Search for the cell housing the specified text and yield its [x, y] center coordinate. 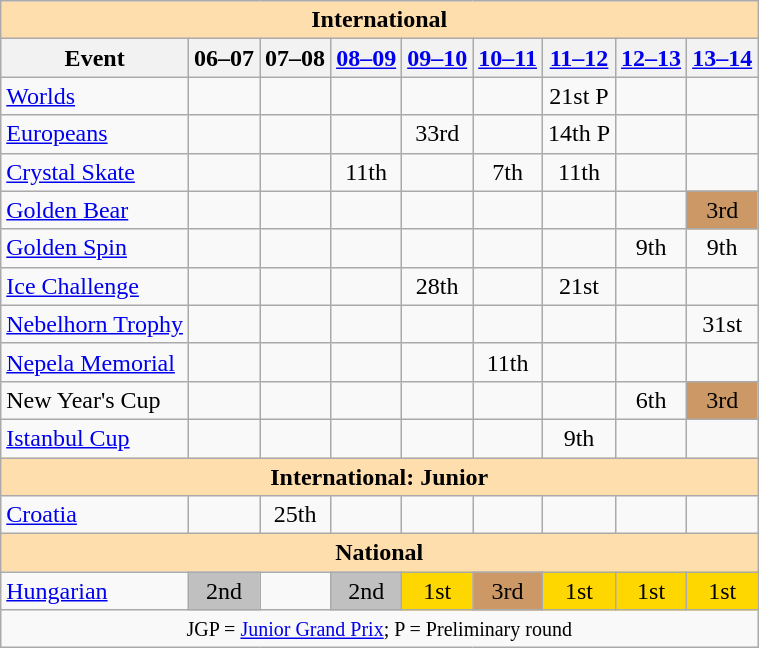
Golden Spin [95, 248]
Europeans [95, 134]
International [380, 20]
Nepela Memorial [95, 362]
6th [652, 400]
09–10 [438, 58]
08–09 [366, 58]
Golden Bear [95, 210]
06–07 [224, 58]
21st [578, 286]
Crystal Skate [95, 172]
National [380, 553]
13–14 [722, 58]
10–11 [508, 58]
New Year's Cup [95, 400]
14th P [578, 134]
07–08 [296, 58]
International: Junior [380, 477]
25th [296, 515]
21st P [578, 96]
Worlds [95, 96]
33rd [438, 134]
7th [508, 172]
31st [722, 324]
Istanbul Cup [95, 438]
Croatia [95, 515]
JGP = Junior Grand Prix; P = Preliminary round [380, 629]
12–13 [652, 58]
Hungarian [95, 591]
Nebelhorn Trophy [95, 324]
Ice Challenge [95, 286]
Event [95, 58]
11–12 [578, 58]
28th [438, 286]
